Return the [X, Y] coordinate for the center point of the cell that contains the specified text.  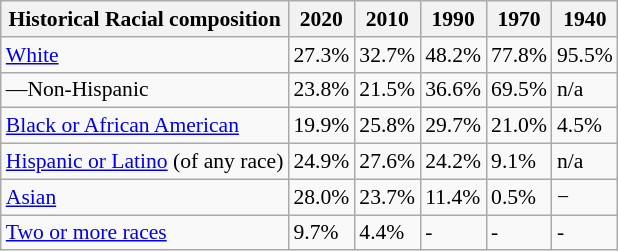
Hispanic or Latino (of any race) [145, 162]
28.0% [321, 197]
− [585, 197]
69.5% [519, 90]
Black or African American [145, 126]
32.7% [387, 55]
Asian [145, 197]
2010 [387, 19]
48.2% [453, 55]
27.3% [321, 55]
2020 [321, 19]
24.9% [321, 162]
—Non-Hispanic [145, 90]
77.8% [519, 55]
23.8% [321, 90]
4.5% [585, 126]
Historical Racial composition [145, 19]
9.7% [321, 233]
11.4% [453, 197]
19.9% [321, 126]
1940 [585, 19]
4.4% [387, 233]
1970 [519, 19]
95.5% [585, 55]
24.2% [453, 162]
36.6% [453, 90]
21.0% [519, 126]
25.8% [387, 126]
29.7% [453, 126]
White [145, 55]
Two or more races [145, 233]
27.6% [387, 162]
21.5% [387, 90]
9.1% [519, 162]
23.7% [387, 197]
1990 [453, 19]
0.5% [519, 197]
